Extract the (X, Y) coordinate from the center of the cell holding the provided text.  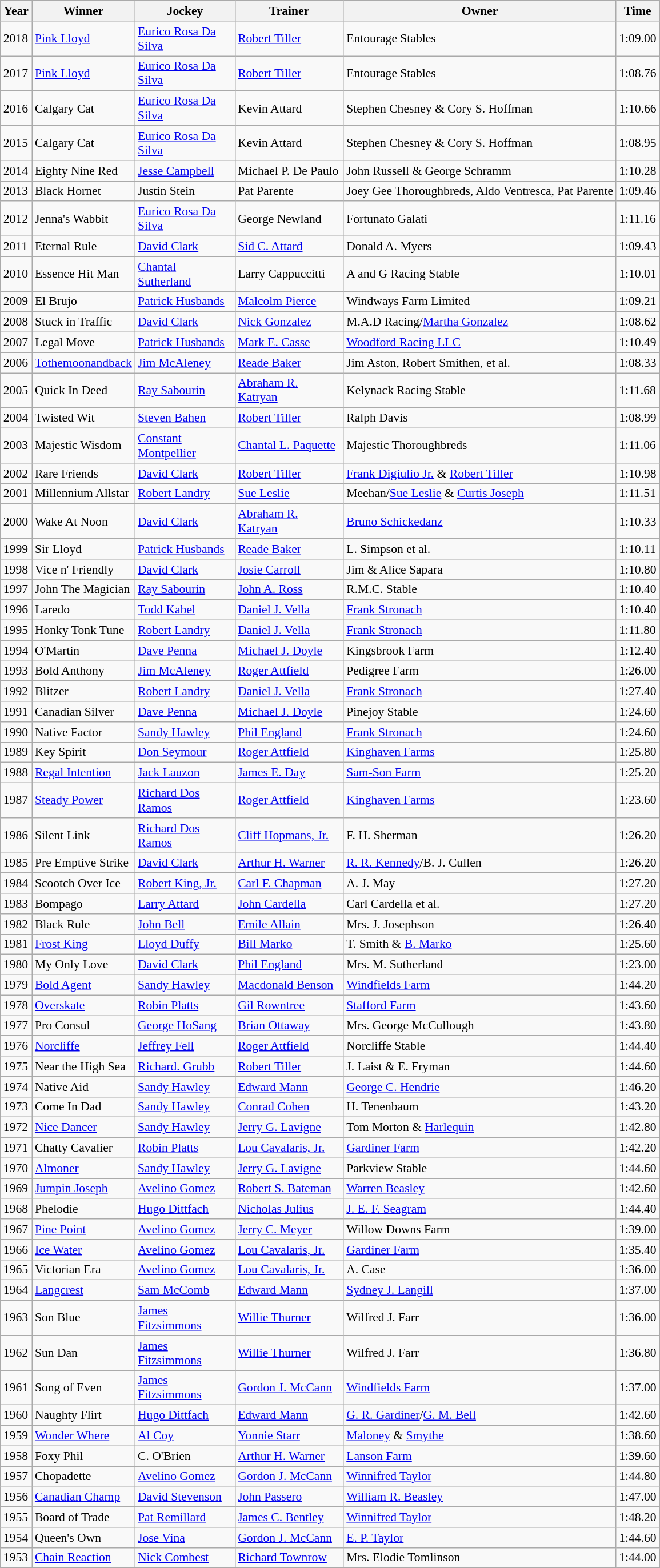
1:12.40 (638, 651)
L. Simpson et al. (480, 549)
David Stevenson (185, 1497)
Stuck in Traffic (83, 322)
Mrs. M. Sutherland (480, 965)
1:42.20 (638, 1148)
Lloyd Duffy (185, 944)
Stafford Farm (480, 1005)
Jack Lauzon (185, 773)
Pinejoy Stable (480, 712)
Steady Power (83, 801)
Owner (480, 11)
Bill Marko (289, 944)
1:38.60 (638, 1436)
2009 (16, 302)
1:08.99 (638, 418)
1:11.16 (638, 219)
1974 (16, 1087)
2016 (16, 109)
1989 (16, 752)
James C. Bentley (289, 1517)
Native Factor (83, 732)
1:09.46 (638, 191)
Kelynack Racing Stable (480, 391)
Pro Consul (83, 1026)
Tothemoonandback (83, 363)
Trainer (289, 11)
Gil Rowntree (289, 1005)
2000 (16, 521)
Sun Dan (83, 1353)
Jose Vina (185, 1538)
Robert S. Bateman (289, 1189)
Richard Townrow (289, 1558)
1:10.98 (638, 474)
1:09.43 (638, 247)
Chantal L. Paquette (289, 446)
Pedigree Farm (480, 671)
Chopadette (83, 1477)
Jenna's Wabbit (83, 219)
Warren Beasley (480, 1189)
1:43.20 (638, 1107)
Mrs. J. Josephson (480, 924)
Donald A. Myers (480, 247)
Robert King, Jr. (185, 884)
Carl Cardella et al. (480, 904)
Eighty Nine Red (83, 171)
1970 (16, 1168)
Black Hornet (83, 191)
Bompago (83, 904)
1:42.80 (638, 1128)
Bold Anthony (83, 671)
Jeffrey Fell (185, 1046)
1:11.06 (638, 446)
1962 (16, 1353)
1991 (16, 712)
Mrs. George McCullough (480, 1026)
G. R. Gardiner/G. M. Bell (480, 1415)
Vice n' Friendly (83, 570)
1:26.00 (638, 671)
1:11.51 (638, 494)
1983 (16, 904)
Maloney & Smythe (480, 1436)
1984 (16, 884)
M.A.D Racing/Martha Gonzalez (480, 322)
1999 (16, 549)
Lanson Farm (480, 1456)
1981 (16, 944)
Sam McComb (185, 1290)
Pine Point (83, 1229)
My Only Love (83, 965)
John Russell & George Schramm (480, 171)
Sid C. Attard (289, 247)
Twisted Wit (83, 418)
Chatty Cavalier (83, 1148)
Joey Gee Thoroughbreds, Aldo Ventresca, Pat Parente (480, 191)
2018 (16, 39)
1986 (16, 835)
R.M.C. Stable (480, 589)
1973 (16, 1107)
1994 (16, 651)
1956 (16, 1497)
Naughty Flirt (83, 1415)
John Cardella (289, 904)
El Brujo (83, 302)
1957 (16, 1477)
1:25.80 (638, 752)
2001 (16, 494)
Fortunato Galati (480, 219)
E. P. Taylor (480, 1538)
1954 (16, 1538)
Almoner (83, 1168)
Jesse Campbell (185, 171)
2004 (16, 418)
1965 (16, 1270)
Key Spirit (83, 752)
Langcrest (83, 1290)
2013 (16, 191)
1972 (16, 1128)
Don Seymour (185, 752)
Parkview Stable (480, 1168)
1:36.80 (638, 1353)
1:10.28 (638, 171)
Essence Hit Man (83, 274)
1968 (16, 1209)
1985 (16, 863)
T. Smith & B. Marko (480, 944)
Board of Trade (83, 1517)
William R. Beasley (480, 1497)
1:10.33 (638, 521)
Rare Friends (83, 474)
1:08.33 (638, 363)
Jim Aston, Robert Smithen, et al. (480, 363)
Wonder Where (83, 1436)
C. O'Brien (185, 1456)
1:39.60 (638, 1456)
Wake At Noon (83, 521)
Cliff Hopmans, Jr. (289, 835)
Jim & Alice Sapara (480, 570)
Larry Cappuccitti (289, 274)
Majestic Wisdom (83, 446)
Woodford Racing LLC (480, 343)
1:44.80 (638, 1477)
Chantal Sutherland (185, 274)
1978 (16, 1005)
1:11.68 (638, 391)
A. J. May (480, 884)
Windways Farm Limited (480, 302)
1:23.00 (638, 965)
2014 (16, 171)
George C. Hendrie (480, 1087)
Conrad Cohen (289, 1107)
1:26.40 (638, 924)
1:46.20 (638, 1087)
Jumpin Joseph (83, 1189)
A. Case (480, 1270)
John Passero (289, 1497)
1982 (16, 924)
1959 (16, 1436)
Mark E. Casse (289, 343)
1:08.62 (638, 322)
1990 (16, 732)
Song of Even (83, 1388)
Regal Intention (83, 773)
Bruno Schickedanz (480, 521)
Nice Dancer (83, 1128)
Son Blue (83, 1318)
John Bell (185, 924)
Pre Emptive Strike (83, 863)
Willow Downs Farm (480, 1229)
2010 (16, 274)
Chain Reaction (83, 1558)
O'Martin (83, 651)
Canadian Silver (83, 712)
Overskate (83, 1005)
J. E. F. Seagram (480, 1209)
1993 (16, 671)
1:10.66 (638, 109)
2008 (16, 322)
1966 (16, 1250)
Quick In Deed (83, 391)
2007 (16, 343)
1955 (16, 1517)
Carl F. Chapman (289, 884)
1995 (16, 631)
Josie Carroll (289, 570)
Foxy Phil (83, 1456)
Nick Gonzalez (289, 322)
Meehan/Sue Leslie & Curtis Joseph (480, 494)
2012 (16, 219)
Majestic Thoroughbreds (480, 446)
1:39.00 (638, 1229)
1:23.60 (638, 801)
Sydney J. Langill (480, 1290)
2003 (16, 446)
1:43.80 (638, 1026)
Yonnie Starr (289, 1436)
Year (16, 11)
Sir Lloyd (83, 549)
Sam-Son Farm (480, 773)
1964 (16, 1290)
Blitzer (83, 692)
Scootch Over Ice (83, 884)
1997 (16, 589)
1:35.40 (638, 1250)
Jerry C. Meyer (289, 1229)
Todd Kabel (185, 610)
Macdonald Benson (289, 985)
F. H. Sherman (480, 835)
Victorian Era (83, 1270)
1:10.80 (638, 570)
1:11.80 (638, 631)
Al Coy (185, 1436)
1:09.00 (638, 39)
Richard. Grubb (185, 1066)
1:08.95 (638, 143)
1:08.76 (638, 73)
1:25.20 (638, 773)
1:25.60 (638, 944)
Laredo (83, 610)
Emile Allain (289, 924)
2005 (16, 391)
Honky Tonk Tune (83, 631)
Pat Parente (289, 191)
Pat Remillard (185, 1517)
1:44.20 (638, 985)
Jockey (185, 11)
Nicholas Julius (289, 1209)
1961 (16, 1388)
George HoSang (185, 1026)
2006 (16, 363)
Millennium Allstar (83, 494)
Time (638, 11)
Ralph Davis (480, 418)
1963 (16, 1318)
Native Aid (83, 1087)
1976 (16, 1046)
2015 (16, 143)
Tom Morton & Harlequin (480, 1128)
1967 (16, 1229)
Norcliffe Stable (480, 1046)
Winner (83, 11)
1:43.60 (638, 1005)
1:10.01 (638, 274)
1996 (16, 610)
Constant Montpellier (185, 446)
Brian Ottaway (289, 1026)
H. Tenenbaum (480, 1107)
Frank Digiulio Jr. & Robert Tiller (480, 474)
2002 (16, 474)
1988 (16, 773)
Queen's Own (83, 1538)
1971 (16, 1148)
Justin Stein (185, 191)
Larry Attard (185, 904)
1960 (16, 1415)
Eternal Rule (83, 247)
1980 (16, 965)
1998 (16, 570)
Near the High Sea (83, 1066)
James E. Day (289, 773)
1953 (16, 1558)
George Newland (289, 219)
Michael P. De Paulo (289, 171)
1:44.00 (638, 1558)
John The Magician (83, 589)
2017 (16, 73)
1969 (16, 1189)
Legal Move (83, 343)
Kingsbrook Farm (480, 651)
Frost King (83, 944)
Silent Link (83, 835)
Come In Dad (83, 1107)
Nick Combest (185, 1558)
Black Rule (83, 924)
1992 (16, 692)
1:48.20 (638, 1517)
1958 (16, 1456)
Canadian Champ (83, 1497)
Steven Bahen (185, 418)
1987 (16, 801)
R. R. Kennedy/B. J. Cullen (480, 863)
Ice Water (83, 1250)
Mrs. Elodie Tomlinson (480, 1558)
1977 (16, 1026)
1:10.49 (638, 343)
1:09.21 (638, 302)
Malcolm Pierce (289, 302)
1975 (16, 1066)
2011 (16, 247)
1:47.00 (638, 1497)
Norcliffe (83, 1046)
Bold Agent (83, 985)
1:27.40 (638, 692)
Phelodie (83, 1209)
Sue Leslie (289, 494)
J. Laist & E. Fryman (480, 1066)
John A. Ross (289, 589)
A and G Racing Stable (480, 274)
1979 (16, 985)
1:10.11 (638, 549)
